Identify which cell holds the provided text, then report its [x, y] central coordinate. 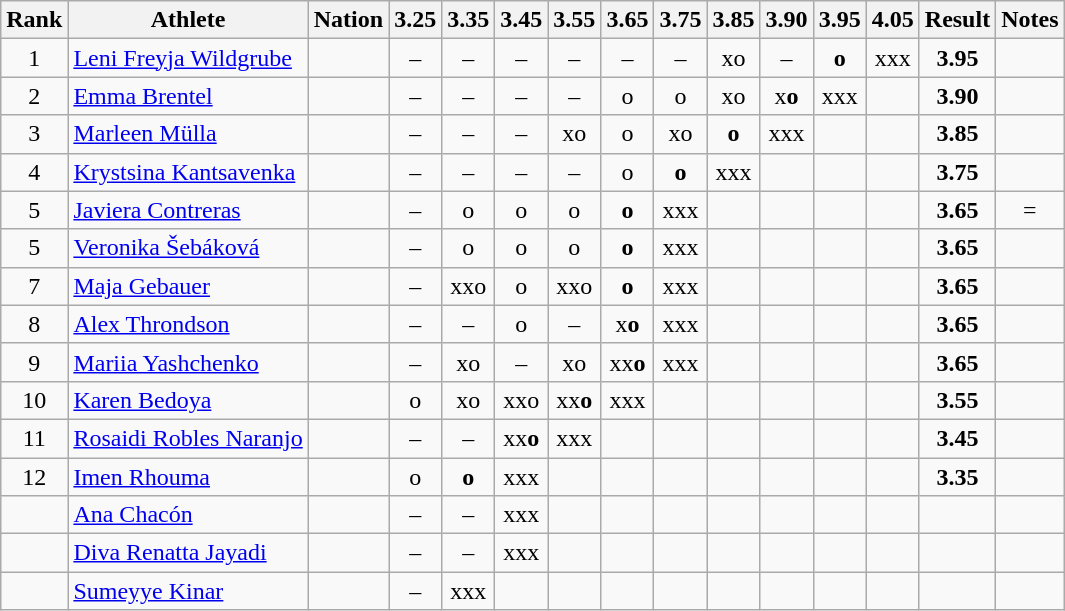
Karen Bedoya [188, 400]
4.05 [892, 20]
Diva Renatta Jayadi [188, 553]
Imen Rhouma [188, 477]
Result [957, 20]
Leni Freyja Wildgrube [188, 58]
Krystsina Kantsavenka [188, 172]
3 [34, 134]
Rank [34, 20]
11 [34, 438]
Maja Gebauer [188, 286]
Athlete [188, 20]
7 [34, 286]
1 [34, 58]
Mariia Yashchenko [188, 362]
Ana Chacón [188, 515]
10 [34, 400]
2 [34, 96]
4 [34, 172]
Nation [348, 20]
8 [34, 324]
Alex Throndson [188, 324]
Javiera Contreras [188, 210]
= [1030, 210]
Marleen Mülla [188, 134]
Notes [1030, 20]
12 [34, 477]
Rosaidi Robles Naranjo [188, 438]
Emma Brentel [188, 96]
9 [34, 362]
Sumeyye Kinar [188, 591]
Veronika Šebáková [188, 248]
3.25 [416, 20]
